Search for the cell housing the specified text and yield its (X, Y) center coordinate. 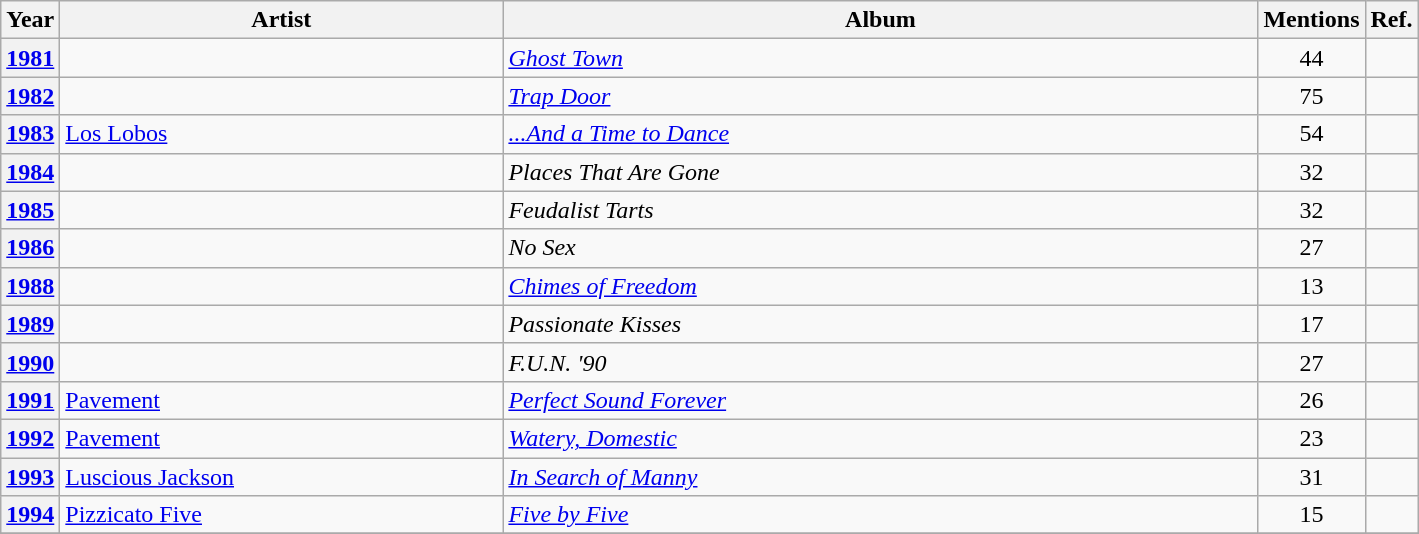
1992 (30, 438)
Ghost Town (880, 58)
1982 (30, 96)
1985 (30, 210)
26 (1312, 400)
Luscious Jackson (282, 477)
No Sex (880, 248)
Feudalist Tarts (880, 210)
Chimes of Freedom (880, 286)
Los Lobos (282, 134)
44 (1312, 58)
F.U.N. '90 (880, 362)
15 (1312, 515)
1984 (30, 172)
In Search of Manny (880, 477)
Watery, Domestic (880, 438)
Places That Are Gone (880, 172)
17 (1312, 324)
1990 (30, 362)
1991 (30, 400)
1988 (30, 286)
1994 (30, 515)
Ref. (1392, 20)
Five by Five (880, 515)
13 (1312, 286)
Year (30, 20)
1989 (30, 324)
1986 (30, 248)
Perfect Sound Forever (880, 400)
31 (1312, 477)
Artist (282, 20)
1993 (30, 477)
23 (1312, 438)
Pizzicato Five (282, 515)
...And a Time to Dance (880, 134)
Mentions (1312, 20)
1983 (30, 134)
54 (1312, 134)
1981 (30, 58)
Trap Door (880, 96)
Passionate Kisses (880, 324)
75 (1312, 96)
Album (880, 20)
